From the cell containing the given text, extract its center point as [x, y] coordinate. 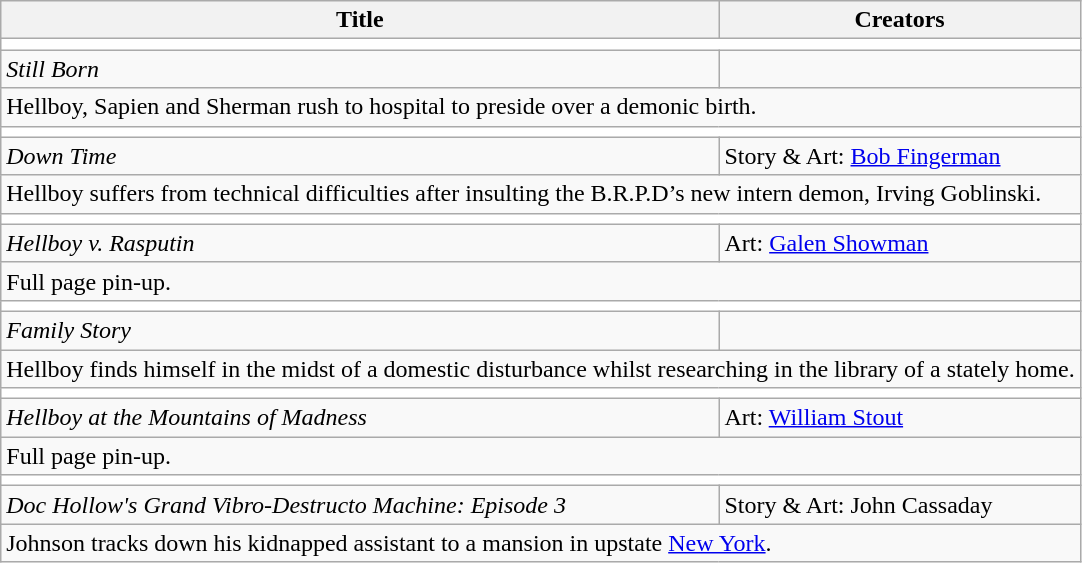
Still Born [360, 69]
Hellboy suffers from technical difficulties after insulting the B.R.P.D’s new intern demon, Irving Goblinski. [540, 194]
Hellboy at the Mountains of Madness [360, 418]
Art: William Stout [900, 418]
Story & Art: Bob Fingerman [900, 156]
Hellboy, Sapien and Sherman rush to hospital to preside over a demonic birth. [540, 107]
Hellboy v. Rasputin [360, 243]
Down Time [360, 156]
Creators [900, 20]
Art: Galen Showman [900, 243]
Story & Art: John Cassaday [900, 505]
Johnson tracks down his kidnapped assistant to a mansion in upstate New York. [540, 543]
Family Story [360, 330]
Doc Hollow's Grand Vibro-Destructo Machine: Episode 3 [360, 505]
Hellboy finds himself in the midst of a domestic disturbance whilst researching in the library of a stately home. [540, 369]
Title [360, 20]
